Detect which cell encompasses the target text, then output its [x, y] center coordinate. 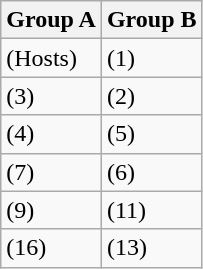
(2) [152, 96]
Group B [152, 20]
(3) [52, 96]
(Hosts) [52, 58]
(1) [152, 58]
(16) [52, 248]
(5) [152, 134]
(6) [152, 172]
(9) [52, 210]
(7) [52, 172]
(11) [152, 210]
Group A [52, 20]
(13) [152, 248]
(4) [52, 134]
